Locate the cell with the specified text and output its (X, Y) center coordinate. 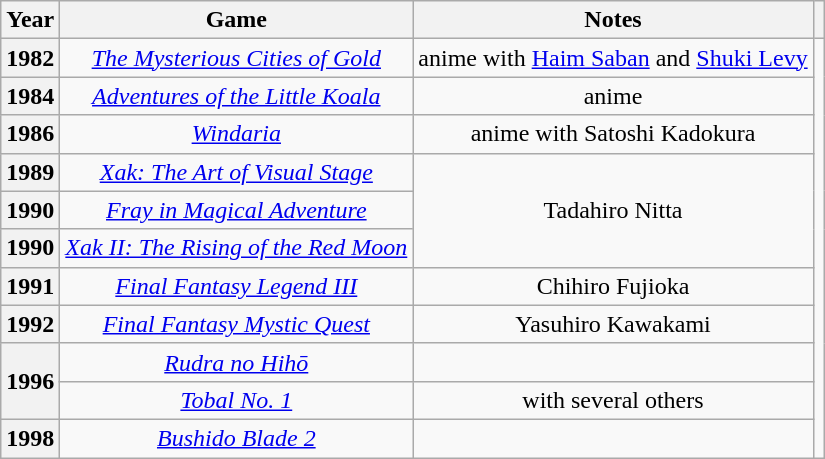
1991 (30, 286)
Fray in Magical Adventure (236, 210)
Final Fantasy Mystic Quest (236, 324)
1996 (30, 381)
1982 (30, 58)
Bushido Blade 2 (236, 438)
Xak: The Art of Visual Stage (236, 172)
anime with Haim Saban and Shuki Levy (613, 58)
with several others (613, 400)
Game (236, 20)
1984 (30, 96)
Xak II: The Rising of the Red Moon (236, 248)
Rudra no Hihō (236, 362)
1989 (30, 172)
Tobal No. 1 (236, 400)
anime with Satoshi Kadokura (613, 134)
Tadahiro Nitta (613, 210)
Chihiro Fujioka (613, 286)
1986 (30, 134)
Notes (613, 20)
Windaria (236, 134)
1992 (30, 324)
The Mysterious Cities of Gold (236, 58)
Adventures of the Little Koala (236, 96)
anime (613, 96)
1998 (30, 438)
Yasuhiro Kawakami (613, 324)
Final Fantasy Legend III (236, 286)
Year (30, 20)
